Capture the cell that displays the provided text and extract its [x, y] central coordinate. 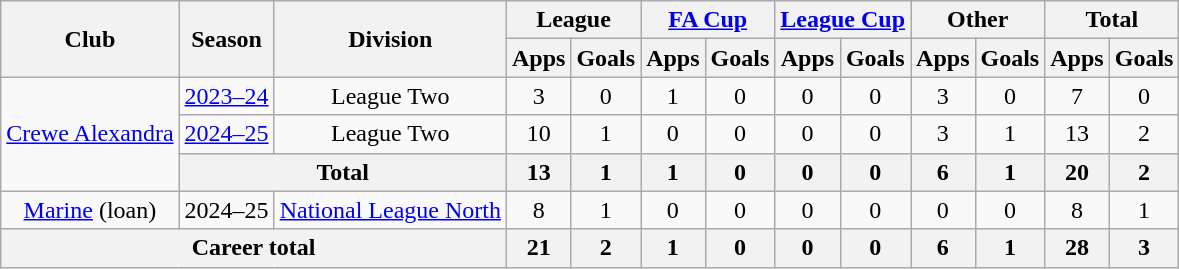
Crewe Alexandra [90, 134]
League [573, 20]
28 [1077, 248]
FA Cup [708, 20]
20 [1077, 172]
Season [226, 39]
Career total [254, 248]
Club [90, 39]
Marine (loan) [90, 210]
7 [1077, 96]
Division [390, 39]
Other [978, 20]
League Cup [843, 20]
2023–24 [226, 96]
10 [538, 134]
21 [538, 248]
National League North [390, 210]
